Identify which cell holds the provided text, then report its (X, Y) central coordinate. 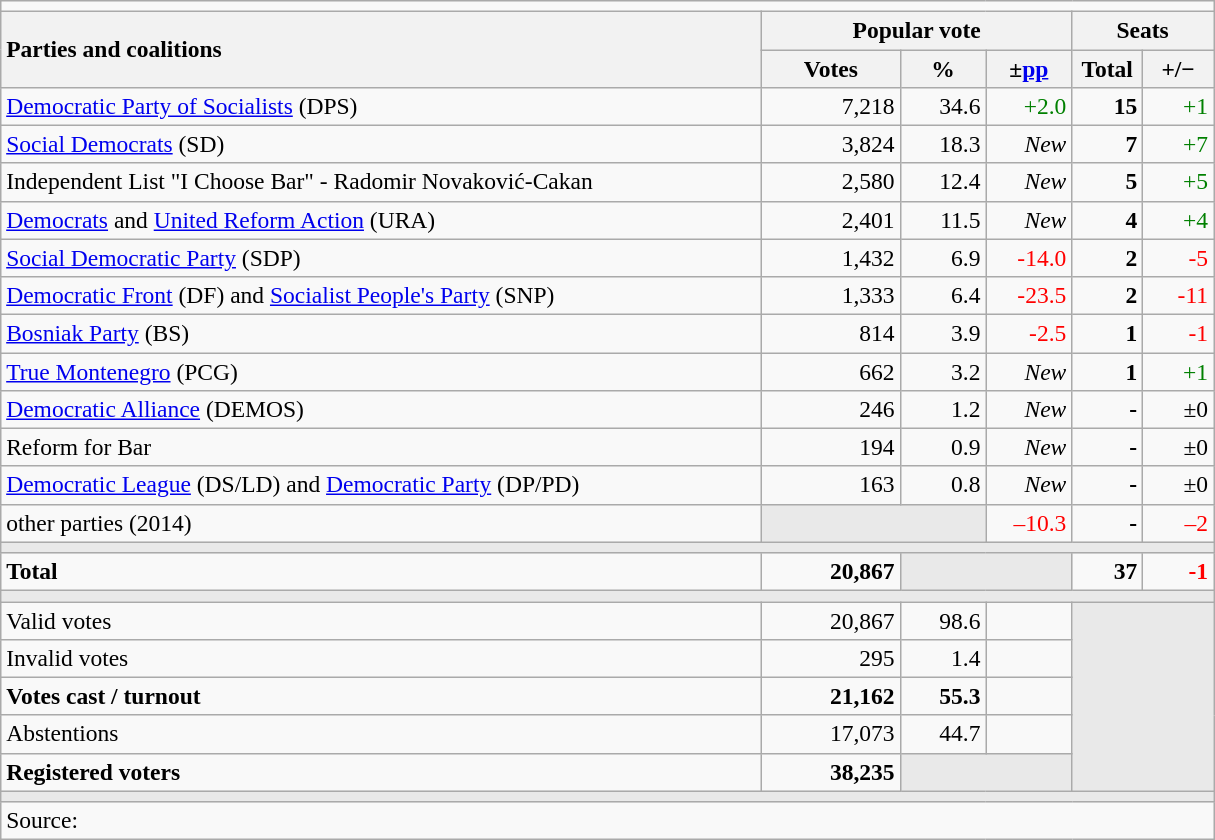
% (943, 68)
-11 (1178, 295)
Bosniak Party (BS) (382, 333)
814 (831, 333)
+7 (1178, 144)
Parties and coalitions (382, 49)
7 (1108, 144)
Democratic Alliance (DEMOS) (382, 409)
Independent List "I Choose Bar" - Radomir Novaković-Cakan (382, 182)
Valid votes (382, 620)
21,162 (831, 696)
0.9 (943, 447)
12.4 (943, 182)
Democrats and United Reform Action (URA) (382, 220)
Seats (1143, 30)
Popular vote (917, 30)
163 (831, 485)
1,432 (831, 258)
6.9 (943, 258)
1.2 (943, 409)
246 (831, 409)
295 (831, 658)
-23.5 (1029, 295)
15 (1108, 106)
38,235 (831, 772)
55.3 (943, 696)
2,401 (831, 220)
44.7 (943, 734)
Invalid votes (382, 658)
+4 (1178, 220)
+2.0 (1029, 106)
6.4 (943, 295)
-5 (1178, 258)
+5 (1178, 182)
Democratic Party of Socialists (DPS) (382, 106)
Votes (831, 68)
194 (831, 447)
other parties (2014) (382, 523)
+/− (1178, 68)
0.8 (943, 485)
Source: (608, 820)
Registered voters (382, 772)
Abstentions (382, 734)
±pp (1029, 68)
Democratic League (DS/LD) and Democratic Party (DP/PD) (382, 485)
4 (1108, 220)
3,824 (831, 144)
Social Democrats (SD) (382, 144)
1.4 (943, 658)
2,580 (831, 182)
1,333 (831, 295)
11.5 (943, 220)
Social Democratic Party (SDP) (382, 258)
37 (1108, 571)
3.2 (943, 371)
98.6 (943, 620)
662 (831, 371)
Democratic Front (DF) and Socialist People's Party (SNP) (382, 295)
–2 (1178, 523)
3.9 (943, 333)
Votes cast / turnout (382, 696)
18.3 (943, 144)
-14.0 (1029, 258)
-2.5 (1029, 333)
7,218 (831, 106)
Reform for Bar (382, 447)
5 (1108, 182)
–10.3 (1029, 523)
True Montenegro (PCG) (382, 371)
17,073 (831, 734)
34.6 (943, 106)
